Search for the cell housing the specified text and yield its (x, y) center coordinate. 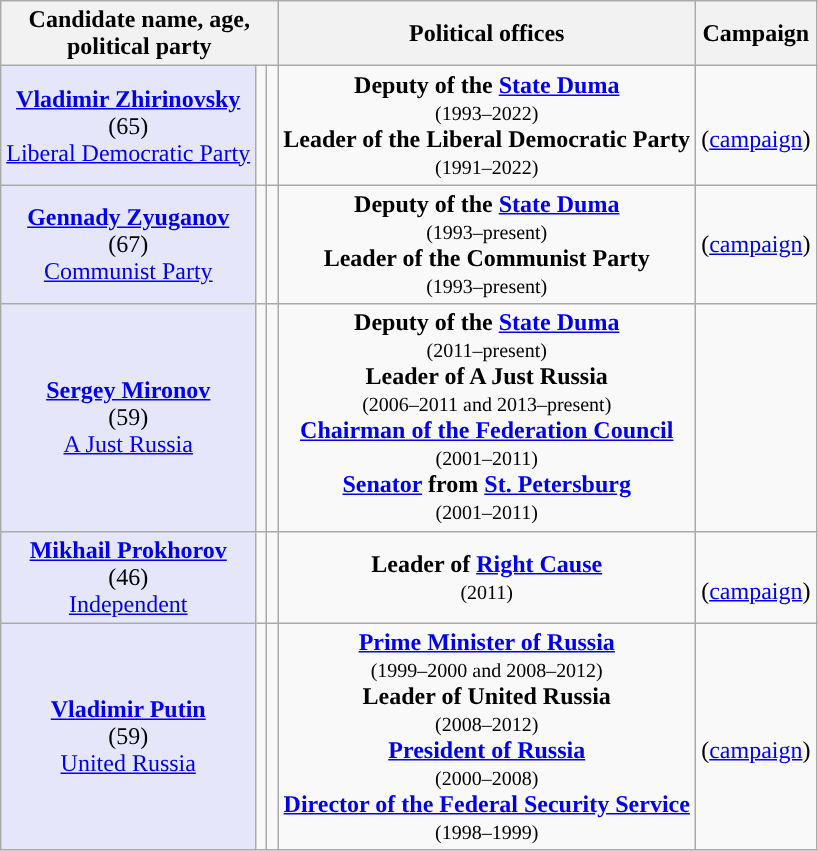
Gennady Zyuganov(67)Communist Party (128, 244)
Mikhail Prokhorov(46)Independent (128, 577)
Sergey Mironov(59)A Just Russia (128, 418)
Deputy of the State Duma(1993–2022)Leader of the Liberal Democratic Party(1991–2022) (487, 126)
Vladimir Putin(59)United Russia (128, 736)
Leader of Right Cause(2011) (487, 577)
Campaign (756, 34)
Political offices (487, 34)
Vladimir Zhirinovsky(65)Liberal Democratic Party (128, 126)
Deputy of the State Duma(1993–present)Leader of the Communist Party(1993–present) (487, 244)
Candidate name, age,political party (140, 34)
